Provide the (X, Y) coordinate of the cell's center where the given text is located.  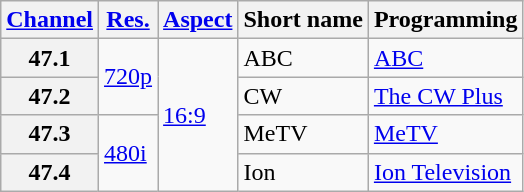
Programming (446, 20)
720p (128, 77)
Short name (303, 20)
47.1 (50, 58)
47.2 (50, 96)
480i (128, 153)
47.4 (50, 172)
Ion Television (446, 172)
The CW Plus (446, 96)
47.3 (50, 134)
Channel (50, 20)
Res. (128, 20)
16:9 (198, 115)
Aspect (198, 20)
CW (303, 96)
Ion (303, 172)
